Detect which cell encompasses the target text, then output its (X, Y) center coordinate. 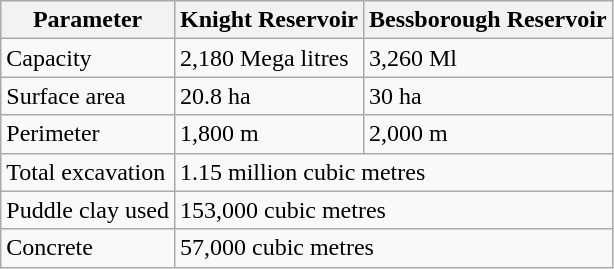
Total excavation (88, 172)
Surface area (88, 96)
3,260 Ml (488, 58)
Capacity (88, 58)
Bessborough Reservoir (488, 20)
Puddle clay used (88, 210)
Parameter (88, 20)
57,000 cubic metres (393, 248)
Perimeter (88, 134)
Concrete (88, 248)
1,800 m (268, 134)
2,180 Mega litres (268, 58)
2,000 m (488, 134)
1.15 million cubic metres (393, 172)
153,000 cubic metres (393, 210)
Knight Reservoir (268, 20)
30 ha (488, 96)
20.8 ha (268, 96)
